Identify which cell holds the provided text, then report its [X, Y] central coordinate. 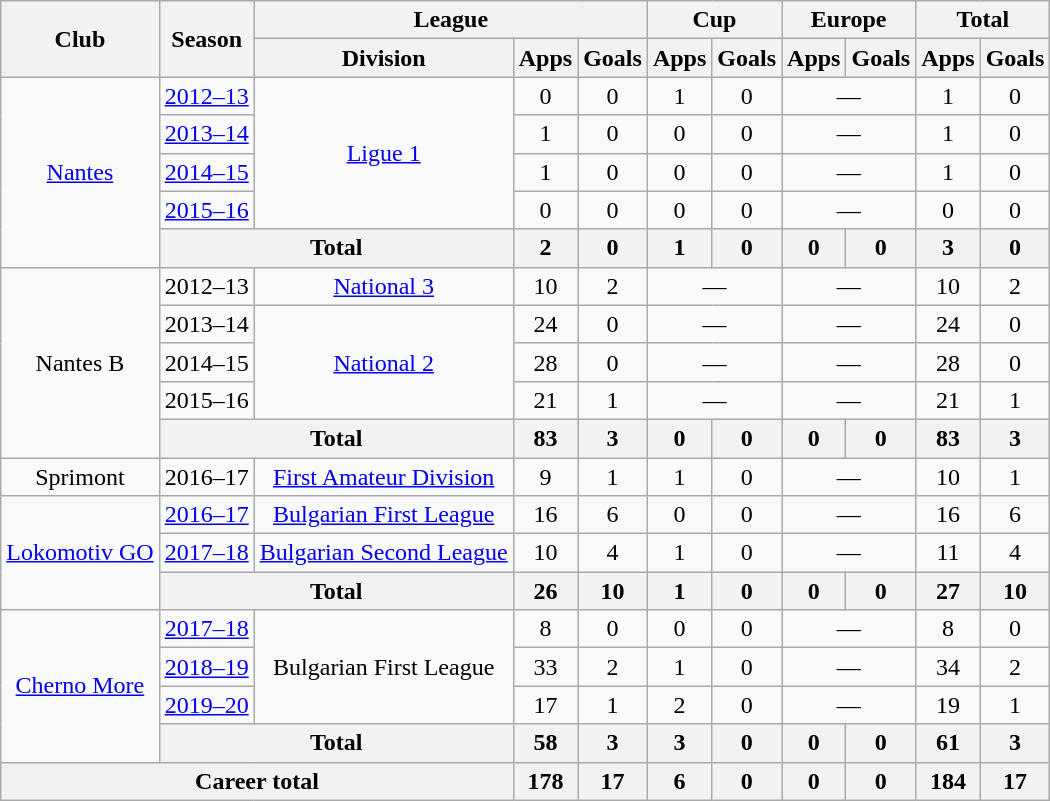
9 [545, 477]
Nantes B [80, 362]
2019–20 [206, 705]
Cup [714, 20]
Lokomotiv GO [80, 553]
58 [545, 743]
Cherno More [80, 686]
National 3 [384, 286]
26 [545, 591]
184 [948, 781]
Nantes [80, 172]
Club [80, 39]
33 [545, 667]
19 [948, 705]
11 [948, 553]
Europe [849, 20]
Ligue 1 [384, 153]
61 [948, 743]
Career total [257, 781]
178 [545, 781]
Season [206, 39]
National 2 [384, 362]
27 [948, 591]
34 [948, 667]
Division [384, 58]
Sprimont [80, 477]
League [450, 20]
Bulgarian Second League [384, 553]
First Amateur Division [384, 477]
2018–19 [206, 667]
